For the text-containing cell, return its midpoint in (X, Y) coordinate format. 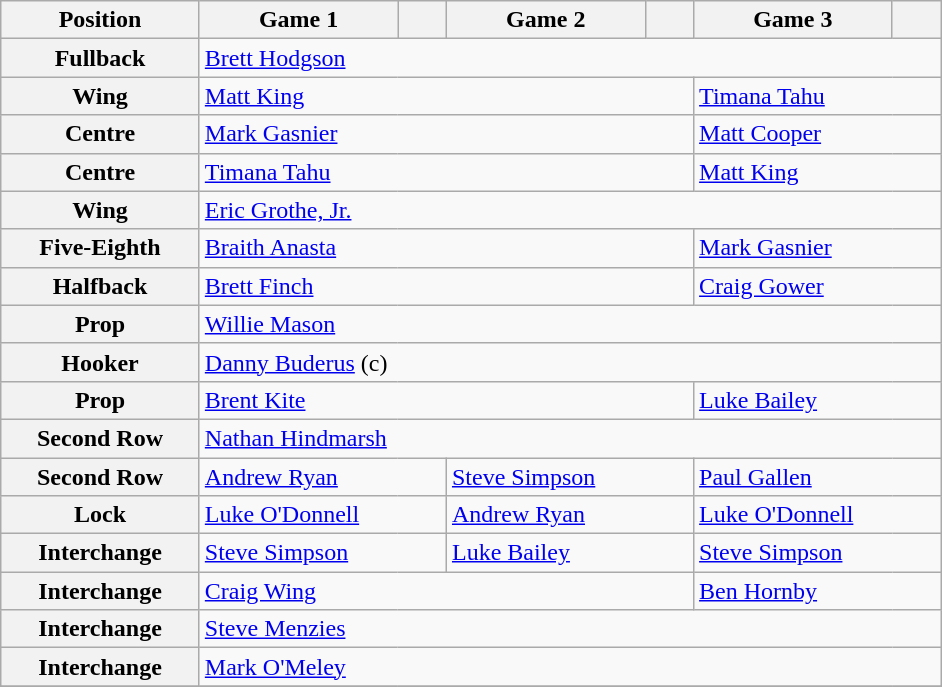
Paul Gallen (818, 477)
Braith Anasta (446, 248)
Craig Gower (818, 286)
Ben Hornby (818, 591)
Mark O'Meley (570, 667)
Halfback (100, 286)
Hooker (100, 362)
Danny Buderus (c) (570, 362)
Nathan Hindmarsh (570, 438)
Steve Menzies (570, 629)
Position (100, 20)
Lock (100, 515)
Brent Kite (446, 400)
Brett Hodgson (570, 58)
Brett Finch (446, 286)
Game 1 (298, 20)
Matt Cooper (818, 134)
Game 3 (794, 20)
Willie Mason (570, 324)
Fullback (100, 58)
Eric Grothe, Jr. (570, 210)
Game 2 (546, 20)
Craig Wing (446, 591)
Five-Eighth (100, 248)
